Output the [x, y] coordinate of the center of the cell containing the given text.  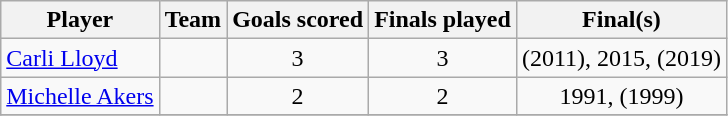
Carli Lloyd [80, 58]
1991, (1999) [621, 96]
Michelle Akers [80, 96]
Goals scored [298, 20]
Player [80, 20]
Final(s) [621, 20]
Team [193, 20]
(2011), 2015, (2019) [621, 58]
Finals played [443, 20]
